Pinpoint the cell where the given text exists, returning its [x, y] midpoint coordinate. 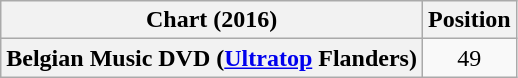
49 [469, 58]
Position [469, 20]
Chart (2016) [212, 20]
Belgian Music DVD (Ultratop Flanders) [212, 58]
